Pinpoint the cell where the given text exists, returning its (X, Y) midpoint coordinate. 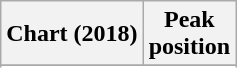
Chart (2018) (72, 34)
Peak position (189, 34)
